Locate the cell with the specified text and output its (x, y) center coordinate. 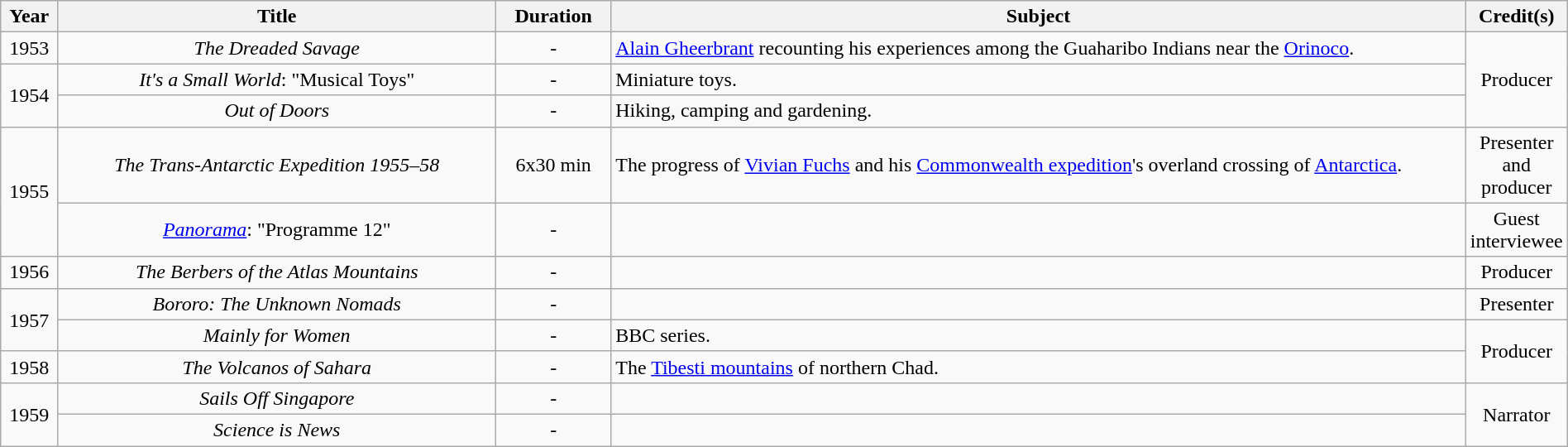
1958 (30, 367)
Title (277, 17)
It's a Small World: "Musical Toys" (277, 79)
The Tibesti mountains of northern Chad. (1039, 367)
BBC series. (1039, 335)
Presenter (1517, 304)
Science is News (277, 430)
The Volcanos of Sahara (277, 367)
Subject (1039, 17)
Bororo: The Unknown Nomads (277, 304)
Hiking, camping and gardening. (1039, 111)
The Trans-Antarctic Expedition 1955–58 (277, 165)
Duration (554, 17)
Alain Gheerbrant recounting his experiences among the Guaharibo Indians near the Orinoco. (1039, 48)
Miniature toys. (1039, 79)
Mainly for Women (277, 335)
Sails Off Singapore (277, 398)
The Dreaded Savage (277, 48)
1955 (30, 192)
1959 (30, 414)
The Berbers of the Atlas Mountains (277, 272)
Out of Doors (277, 111)
1954 (30, 95)
Guest interviewee (1517, 230)
1953 (30, 48)
Credit(s) (1517, 17)
Panorama: "Programme 12" (277, 230)
Narrator (1517, 414)
Year (30, 17)
Presenter and producer (1517, 165)
1957 (30, 320)
The progress of Vivian Fuchs and his Commonwealth expedition's overland crossing of Antarctica. (1039, 165)
6x30 min (554, 165)
1956 (30, 272)
